Capture the cell that displays the provided text and extract its (X, Y) central coordinate. 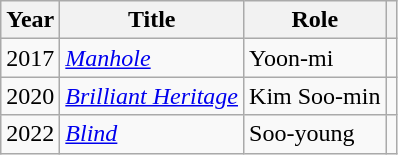
Yoon-mi (315, 58)
Title (152, 20)
Role (315, 20)
Manhole (152, 58)
Blind (152, 134)
2017 (30, 58)
Year (30, 20)
2020 (30, 96)
Brilliant Heritage (152, 96)
Kim Soo-min (315, 96)
Soo-young (315, 134)
2022 (30, 134)
